For the text-containing cell, return its midpoint in (X, Y) coordinate format. 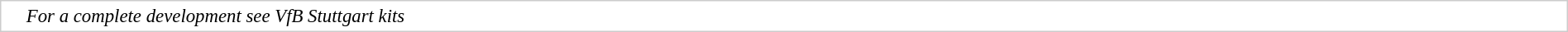
For a complete development see VfB Stuttgart kits (794, 16)
